For the text-containing cell, return its midpoint in [x, y] coordinate format. 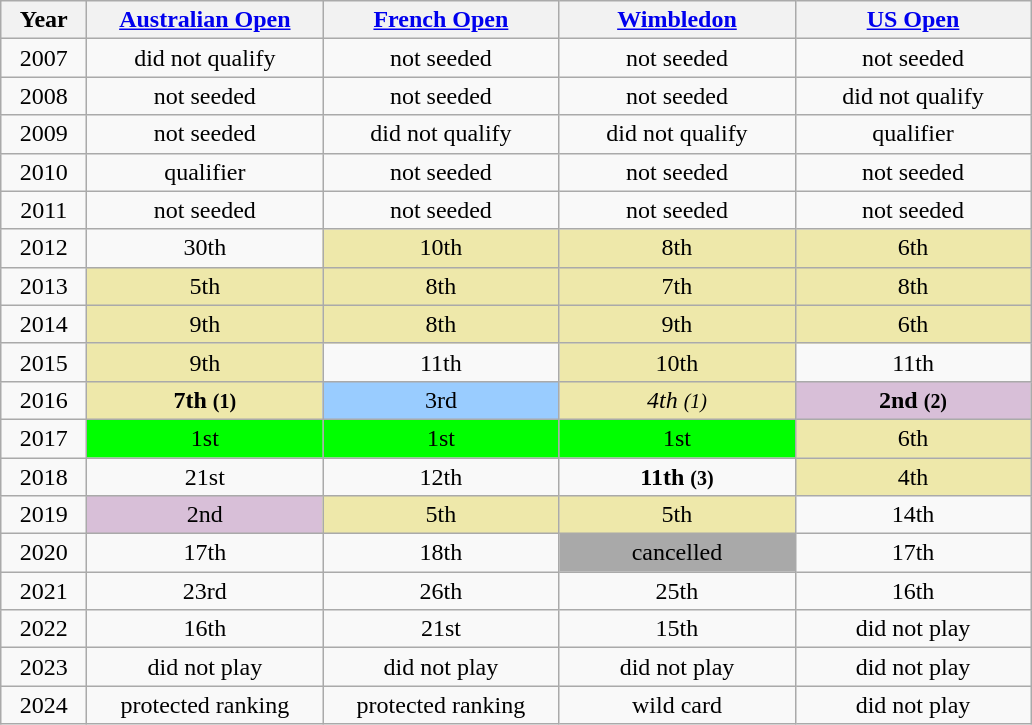
2018 [44, 477]
French Open [441, 20]
2012 [44, 248]
23rd [205, 591]
26th [441, 591]
4th [913, 477]
wild card [677, 705]
2016 [44, 400]
7th (1) [205, 400]
4th (1) [677, 400]
US Open [913, 20]
7th [677, 286]
2020 [44, 553]
2nd (2) [913, 400]
2015 [44, 362]
Wimbledon [677, 20]
2014 [44, 324]
15th [677, 629]
2023 [44, 667]
18th [441, 553]
14th [913, 515]
11th (3) [677, 477]
Australian Open [205, 20]
cancelled [677, 553]
2024 [44, 705]
2008 [44, 96]
2nd [205, 515]
2021 [44, 591]
2013 [44, 286]
30th [205, 248]
25th [677, 591]
12th [441, 477]
2010 [44, 172]
2019 [44, 515]
3rd [441, 400]
2011 [44, 210]
Year [44, 20]
2007 [44, 58]
2009 [44, 134]
2017 [44, 438]
2022 [44, 629]
